Return the [X, Y] coordinate for the center point of the cell that contains the specified text.  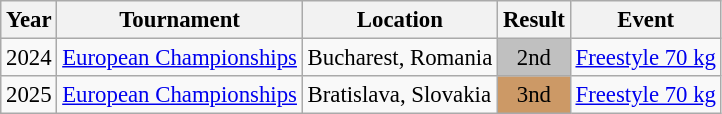
Tournament [180, 20]
Bucharest, Romania [400, 58]
Year [29, 20]
Event [646, 20]
Result [534, 20]
2024 [29, 58]
2025 [29, 95]
3nd [534, 95]
Bratislava, Slovakia [400, 95]
2nd [534, 58]
Location [400, 20]
